Search for the cell housing the specified text and yield its (X, Y) center coordinate. 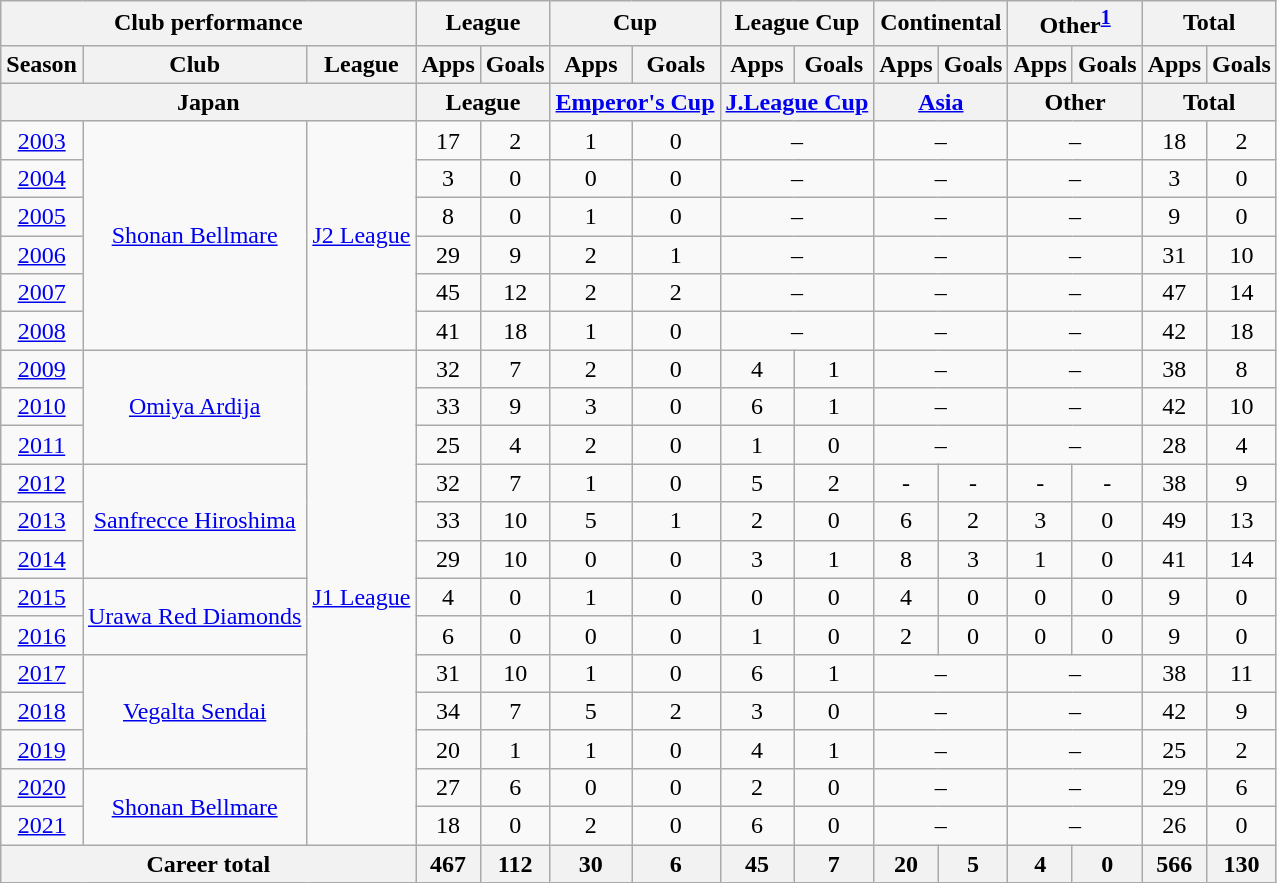
Omiya Ardija (194, 407)
2014 (42, 559)
League Cup (797, 24)
2012 (42, 483)
2005 (42, 217)
2006 (42, 255)
Asia (941, 102)
2016 (42, 635)
Emperor's Cup (635, 102)
Sanfrecce Hiroshima (194, 521)
2007 (42, 293)
2009 (42, 369)
J1 League (362, 598)
27 (448, 787)
Vegalta Sendai (194, 711)
2008 (42, 331)
2013 (42, 521)
28 (1174, 445)
Cup (635, 24)
13 (1242, 521)
34 (448, 711)
2020 (42, 787)
26 (1174, 826)
Continental (941, 24)
2018 (42, 711)
49 (1174, 521)
2004 (42, 178)
566 (1174, 864)
47 (1174, 293)
Japan (208, 102)
2003 (42, 140)
112 (515, 864)
J2 League (362, 235)
2021 (42, 826)
2015 (42, 597)
Other (1075, 102)
2010 (42, 407)
J.League Cup (797, 102)
30 (591, 864)
130 (1242, 864)
467 (448, 864)
Season (42, 64)
Career total (208, 864)
12 (515, 293)
17 (448, 140)
Club (194, 64)
11 (1242, 673)
Other1 (1075, 24)
2019 (42, 749)
Club performance (208, 24)
2017 (42, 673)
Urawa Red Diamonds (194, 616)
2011 (42, 445)
